Identify which cell holds the provided text, then report its [x, y] central coordinate. 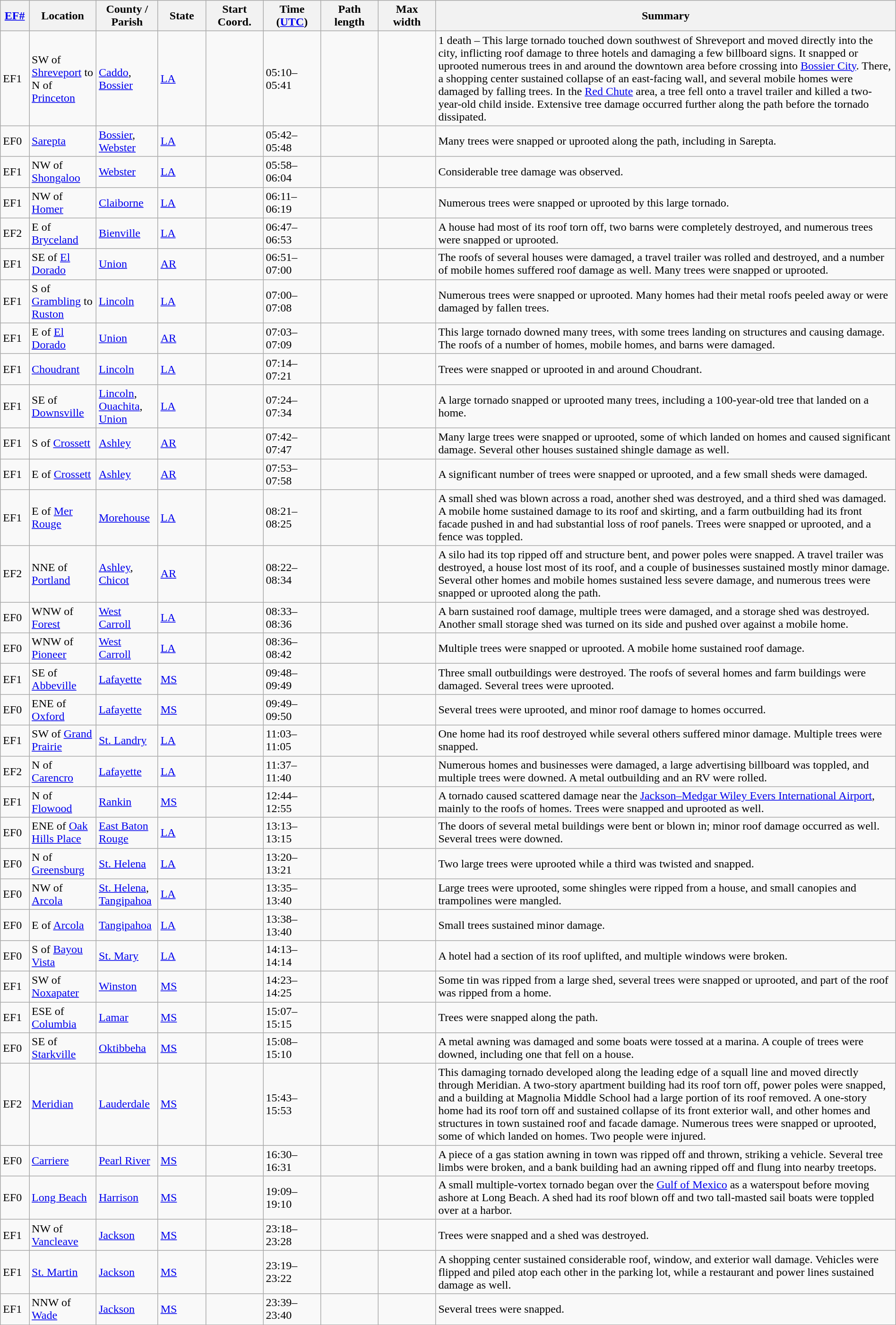
Ashley, Chicot [127, 574]
Sarepta [63, 141]
St. Landry [127, 740]
Multiple trees were snapped or uprooted. A mobile home sustained roof damage. [665, 649]
S of Bayou Vista [63, 956]
Trees were snapped or uprooted in and around Choudrant. [665, 369]
A significant number of trees were snapped or uprooted, and a few small sheds were damaged. [665, 474]
05:10–05:41 [292, 78]
07:14–07:21 [292, 369]
Webster [127, 172]
13:13–13:15 [292, 833]
WNW of Pioneer [63, 649]
08:36–08:42 [292, 649]
County / Parish [127, 16]
NNW of Wade [63, 1309]
E of Crossett [63, 474]
One home had its roof destroyed while several others suffered minor damage. Multiple trees were snapped. [665, 740]
07:03–07:09 [292, 338]
11:37–11:40 [292, 771]
Some tin was ripped from a large shed, several trees were snapped or uprooted, and part of the roof was ripped from a home. [665, 986]
ENE of Oxford [63, 710]
St. Martin [63, 1272]
SE of El Dorado [63, 264]
07:00–07:08 [292, 301]
N of Flowood [63, 802]
Bossier, Webster [127, 141]
14:23–14:25 [292, 986]
Max width [407, 16]
07:24–07:34 [292, 406]
08:21–08:25 [292, 518]
06:51–07:00 [292, 264]
E of Mer Rouge [63, 518]
09:49–09:50 [292, 710]
S of Crossett [63, 443]
08:22–08:34 [292, 574]
Oktibbeha [127, 1048]
12:44–12:55 [292, 802]
13:38–13:40 [292, 925]
SW of Noxapater [63, 986]
07:42–07:47 [292, 443]
Lamar [127, 1017]
N of Greensburg [63, 863]
Claiborne [127, 202]
Rankin [127, 802]
SE of Abbeville [63, 679]
A large tornado snapped or uprooted many trees, including a 100-year-old tree that landed on a home. [665, 406]
E of Arcola [63, 925]
SE of Downsville [63, 406]
07:53–07:58 [292, 474]
09:48–09:49 [292, 679]
ENE of Oak Hills Place [63, 833]
St. Helena, Tangipahoa [127, 894]
06:11–06:19 [292, 202]
St. Mary [127, 956]
23:19–23:22 [292, 1272]
Winston [127, 986]
East Baton Rouge [127, 833]
The doors of several metal buildings were bent or blown in; minor roof damage occurred as well. Several trees were downed. [665, 833]
Trees were snapped along the path. [665, 1017]
16:30–16:31 [292, 1161]
Meridian [63, 1104]
Choudrant [63, 369]
Lincoln, Ouachita, Union [127, 406]
15:07–15:15 [292, 1017]
NW of Shongaloo [63, 172]
05:58–06:04 [292, 172]
SW of Shreveport to N of Princeton [63, 78]
Time (UTC) [292, 16]
A hotel had a section of its roof uplifted, and multiple windows were broken. [665, 956]
Numerous trees were snapped or uprooted by this large tornado. [665, 202]
23:18–23:28 [292, 1235]
Long Beach [63, 1198]
St. Helena [127, 863]
Many trees were snapped or uprooted along the path, including in Sarepta. [665, 141]
Carriere [63, 1161]
Three small outbuildings were destroyed. The roofs of several homes and farm buildings were damaged. Several trees were uprooted. [665, 679]
NNE of Portland [63, 574]
Caddo, Bossier [127, 78]
08:33–08:36 [292, 617]
NW of Vancleave [63, 1235]
15:08–15:10 [292, 1048]
Large trees were uprooted, some shingles were ripped from a house, and small canopies and trampolines were mangled. [665, 894]
E of El Dorado [63, 338]
11:03–11:05 [292, 740]
13:35–13:40 [292, 894]
Bienville [127, 234]
Tangipahoa [127, 925]
Trees were snapped and a shed was destroyed. [665, 1235]
NW of Homer [63, 202]
Considerable tree damage was observed. [665, 172]
23:39–23:40 [292, 1309]
SE of Starkville [63, 1048]
Pearl River [127, 1161]
State [181, 16]
Start Coord. [234, 16]
Small trees sustained minor damage. [665, 925]
05:42–05:48 [292, 141]
13:20–13:21 [292, 863]
ESE of Columbia [63, 1017]
Lauderdale [127, 1104]
E of Bryceland [63, 234]
A metal awning was damaged and some boats were tossed at a marina. A couple of trees were downed, including one that fell on a house. [665, 1048]
19:09–19:10 [292, 1198]
Morehouse [127, 518]
Two large trees were uprooted while a third was twisted and snapped. [665, 863]
Several trees were uprooted, and minor roof damage to homes occurred. [665, 710]
15:43–15:53 [292, 1104]
Harrison [127, 1198]
Numerous trees were snapped or uprooted. Many homes had their metal roofs peeled away or were damaged by fallen trees. [665, 301]
A house had most of its roof torn off, two barns were completely destroyed, and numerous trees were snapped or uprooted. [665, 234]
06:47–06:53 [292, 234]
NW of Arcola [63, 894]
S of Grambling to Ruston [63, 301]
SW of Grand Prairie [63, 740]
Several trees were snapped. [665, 1309]
Path length [350, 16]
N of Carencro [63, 771]
EF# [15, 16]
WNW of Forest [63, 617]
Location [63, 16]
Summary [665, 16]
14:13–14:14 [292, 956]
